Locate the cell with the specified text and output its [x, y] center coordinate. 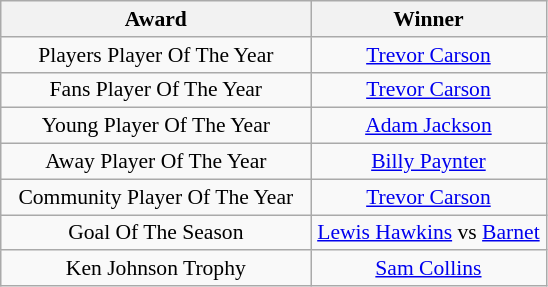
Away Player Of The Year [156, 162]
Goal Of The Season [156, 233]
Billy Paynter [428, 162]
Award [156, 19]
Adam Jackson [428, 126]
Players Player Of The Year [156, 55]
Fans Player Of The Year [156, 90]
Community Player Of The Year [156, 197]
Young Player Of The Year [156, 126]
Lewis Hawkins vs Barnet [428, 233]
Winner [428, 19]
Sam Collins [428, 269]
Ken Johnson Trophy [156, 269]
